Return the [x, y] coordinate for the center point of the cell that contains the specified text.  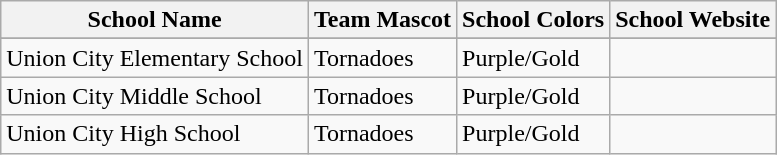
Union City Elementary School [155, 58]
Union City Middle School [155, 96]
School Colors [534, 20]
School Website [693, 20]
Team Mascot [382, 20]
Union City High School [155, 134]
School Name [155, 20]
